Locate the cell with the specified text and output its [x, y] center coordinate. 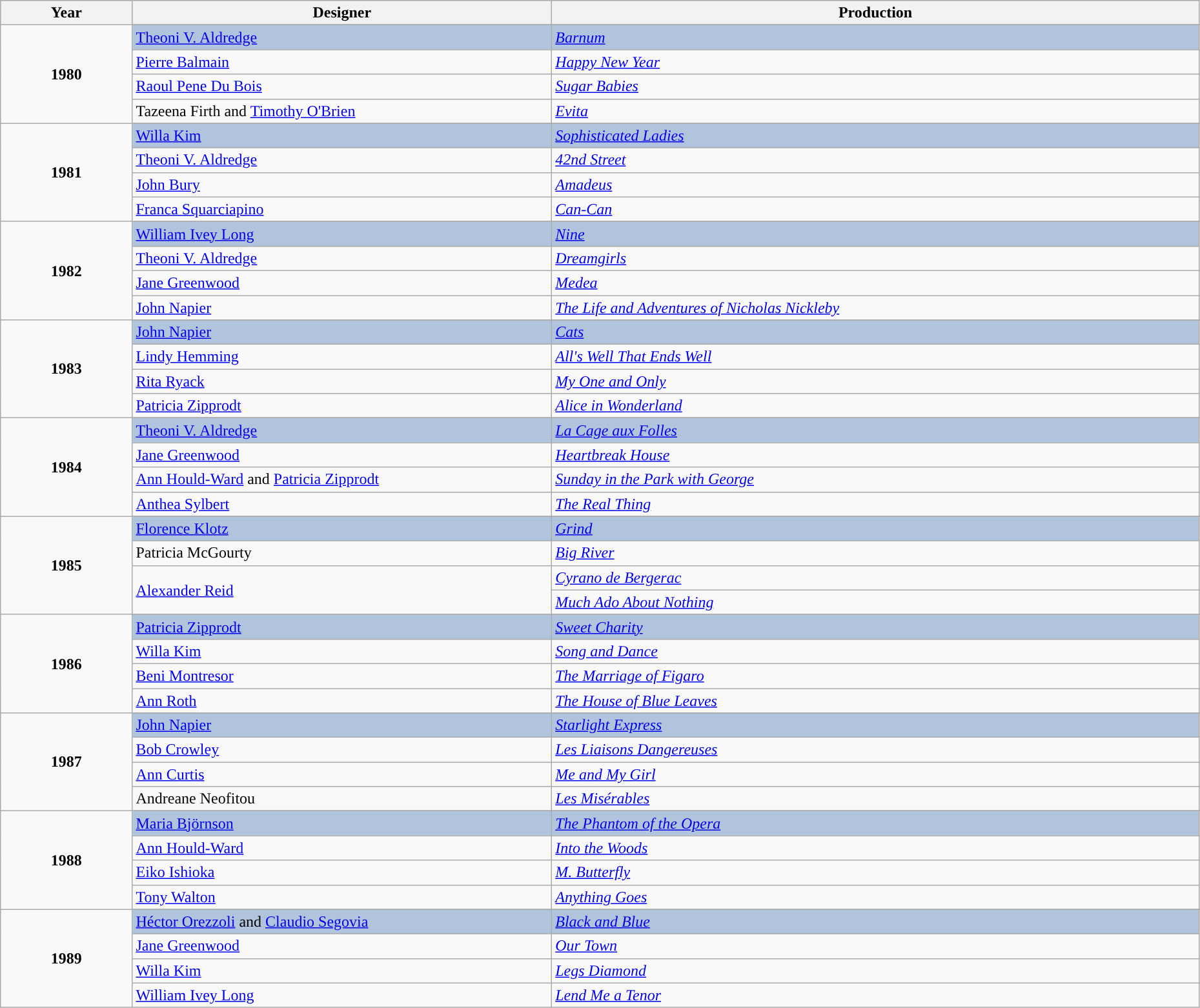
1983 [66, 369]
Andreane Neofitou [342, 799]
Tazeena Firth and Timothy O'Brien [342, 111]
Into the Woods [875, 848]
Can-Can [875, 209]
Black and Blue [875, 922]
Lend Me a Tenor [875, 995]
The Marriage of Figaro [875, 676]
1987 [66, 762]
The Life and Adventures of Nicholas Nickleby [875, 308]
Patricia McGourty [342, 553]
Barnum [875, 37]
Medea [875, 283]
1989 [66, 958]
Anything Goes [875, 897]
The House of Blue Leaves [875, 700]
42nd Street [875, 160]
Cats [875, 332]
Year [66, 13]
Alice in Wonderland [875, 406]
1985 [66, 565]
Evita [875, 111]
All's Well That Ends Well [875, 357]
Maria Björnson [342, 823]
1986 [66, 663]
Raoul Pene Du Bois [342, 86]
Nine [875, 234]
Production [875, 13]
Grind [875, 529]
Me and My Girl [875, 774]
Anthea Sylbert [342, 504]
1980 [66, 74]
1988 [66, 860]
Beni Montresor [342, 676]
Ann Hould-Ward [342, 848]
Designer [342, 13]
Heartbreak House [875, 455]
Les Misérables [875, 799]
Happy New Year [875, 62]
Sunday in the Park with George [875, 479]
1981 [66, 172]
Our Town [875, 946]
Alexander Reid [342, 590]
Legs Diamond [875, 971]
Sophisticated Ladies [875, 136]
Franca Squarciapino [342, 209]
Big River [875, 553]
Sugar Babies [875, 86]
M. Butterfly [875, 872]
Ann Roth [342, 700]
Starlight Express [875, 725]
1982 [66, 270]
Ann Curtis [342, 774]
Song and Dance [875, 651]
Rita Ryack [342, 381]
Ann Hould-Ward and Patricia Zipprodt [342, 479]
La Cage aux Folles [875, 430]
Cyrano de Bergerac [875, 578]
Héctor Orezzoli and Claudio Segovia [342, 922]
Florence Klotz [342, 529]
John Bury [342, 185]
Pierre Balmain [342, 62]
Sweet Charity [875, 627]
Eiko Ishioka [342, 872]
Tony Walton [342, 897]
Les Liaisons Dangereuses [875, 750]
1984 [66, 467]
Lindy Hemming [342, 357]
My One and Only [875, 381]
Amadeus [875, 185]
Dreamgirls [875, 258]
Bob Crowley [342, 750]
The Real Thing [875, 504]
The Phantom of the Opera [875, 823]
Much Ado About Nothing [875, 602]
